For the text-containing cell, return its midpoint in (X, Y) coordinate format. 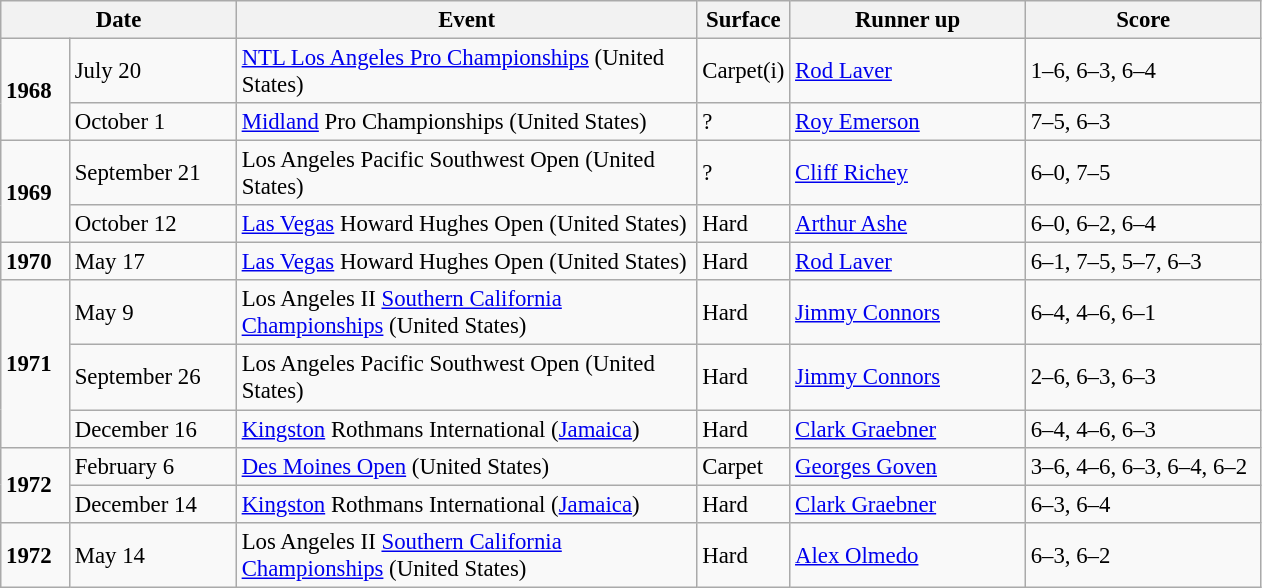
1968 (36, 90)
October 1 (152, 122)
1–6, 6–3, 6–4 (1143, 72)
Event (466, 20)
6–0, 6–2, 6–4 (1143, 224)
6–4, 4–6, 6–1 (1143, 312)
7–5, 6–3 (1143, 122)
NTL Los Angeles Pro Championships (United States) (466, 72)
May 9 (152, 312)
October 12 (152, 224)
1971 (36, 364)
Cliff Richey (908, 174)
Surface (744, 20)
Des Moines Open (United States) (466, 466)
6–4, 4–6, 6–3 (1143, 429)
Roy Emerson (908, 122)
Date (119, 20)
6–3, 6–2 (1143, 554)
September 26 (152, 378)
2–6, 6–3, 6–3 (1143, 378)
3–6, 4–6, 6–3, 6–4, 6–2 (1143, 466)
6–0, 7–5 (1143, 174)
December 14 (152, 504)
6–1, 7–5, 5–7, 6–3 (1143, 262)
Arthur Ashe (908, 224)
Score (1143, 20)
May 17 (152, 262)
Georges Goven (908, 466)
1969 (36, 192)
July 20 (152, 72)
May 14 (152, 554)
Carpet(i) (744, 72)
Midland Pro Championships (United States) (466, 122)
Alex Olmedo (908, 554)
February 6 (152, 466)
December 16 (152, 429)
September 21 (152, 174)
1970 (36, 262)
6–3, 6–4 (1143, 504)
Carpet (744, 466)
Runner up (908, 20)
